Return the [x, y] coordinate for the center point of the cell that contains the specified text.  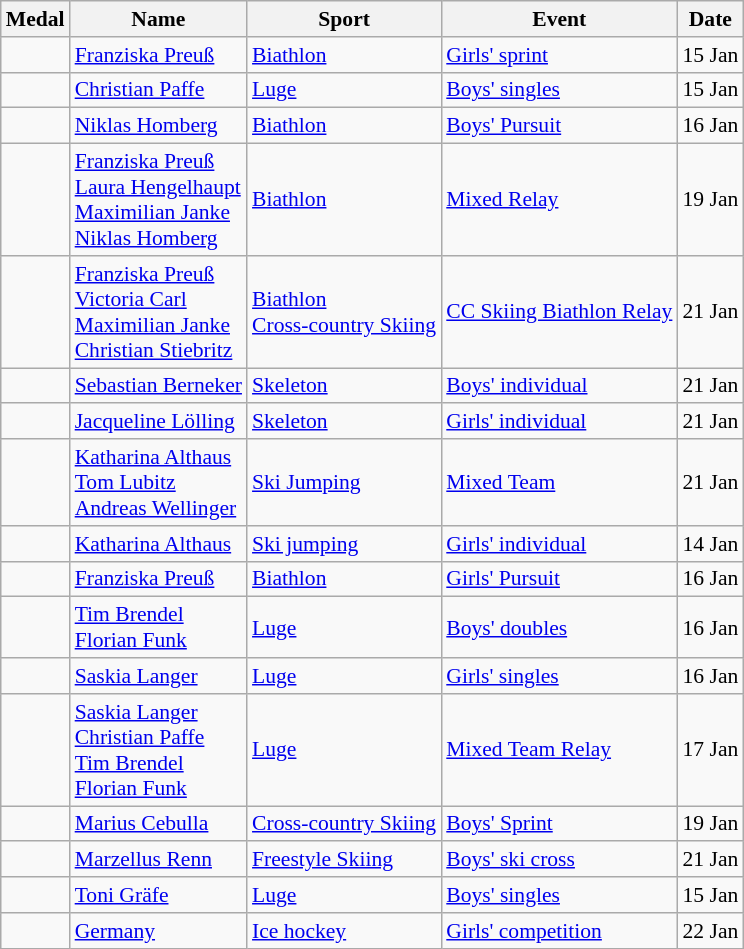
Mixed Team [559, 482]
Boys' ski cross [559, 860]
CC Skiing Biathlon Relay [559, 312]
Jacqueline Lölling [158, 422]
Saskia LangerChristian PaffeTim BrendelFlorian Funk [158, 750]
Toni Gräfe [158, 895]
Ski Jumping [344, 482]
Mixed Team Relay [559, 750]
Boys' Pursuit [559, 126]
Event [559, 19]
Name [158, 19]
Franziska PreußVictoria CarlMaximilian JankeChristian Stiebritz [158, 312]
Cross-country Skiing [344, 824]
Boys' individual [559, 386]
Sport [344, 19]
Boys' doubles [559, 628]
22 Jan [710, 931]
Boys' Sprint [559, 824]
Katharina AlthausTom LubitzAndreas Wellinger [158, 482]
Girls' competition [559, 931]
Tim BrendelFlorian Funk [158, 628]
Girls' singles [559, 676]
Franziska PreußLaura HengelhauptMaximilian JankeNiklas Homberg [158, 200]
Katharina Althaus [158, 544]
Germany [158, 931]
Niklas Homberg [158, 126]
Marzellus Renn [158, 860]
Ski jumping [344, 544]
Girls' Pursuit [559, 579]
Saskia Langer [158, 676]
Ice hockey [344, 931]
17 Jan [710, 750]
Freestyle Skiing [344, 860]
Sebastian Berneker [158, 386]
Christian Paffe [158, 90]
Mixed Relay [559, 200]
14 Jan [710, 544]
Marius Cebulla [158, 824]
BiathlonCross-country Skiing [344, 312]
Girls' sprint [559, 55]
Medal [36, 19]
Date [710, 19]
